For the text-containing cell, return its midpoint in [x, y] coordinate format. 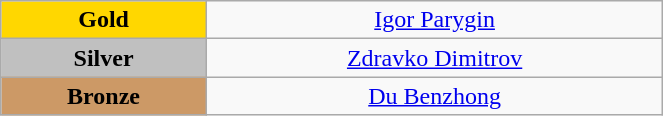
Du Benzhong [434, 96]
Gold [104, 20]
Zdravko Dimitrov [434, 58]
Igor Parygin [434, 20]
Silver [104, 58]
Bronze [104, 96]
